From the cell containing the given text, extract its center point as (X, Y) coordinate. 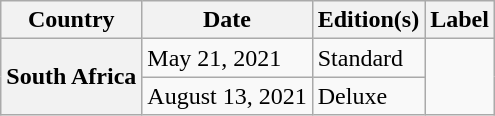
Standard (368, 58)
Deluxe (368, 96)
Label (460, 20)
Country (72, 20)
Edition(s) (368, 20)
South Africa (72, 77)
August 13, 2021 (227, 96)
May 21, 2021 (227, 58)
Date (227, 20)
